From the cell containing the given text, extract its center point as (x, y) coordinate. 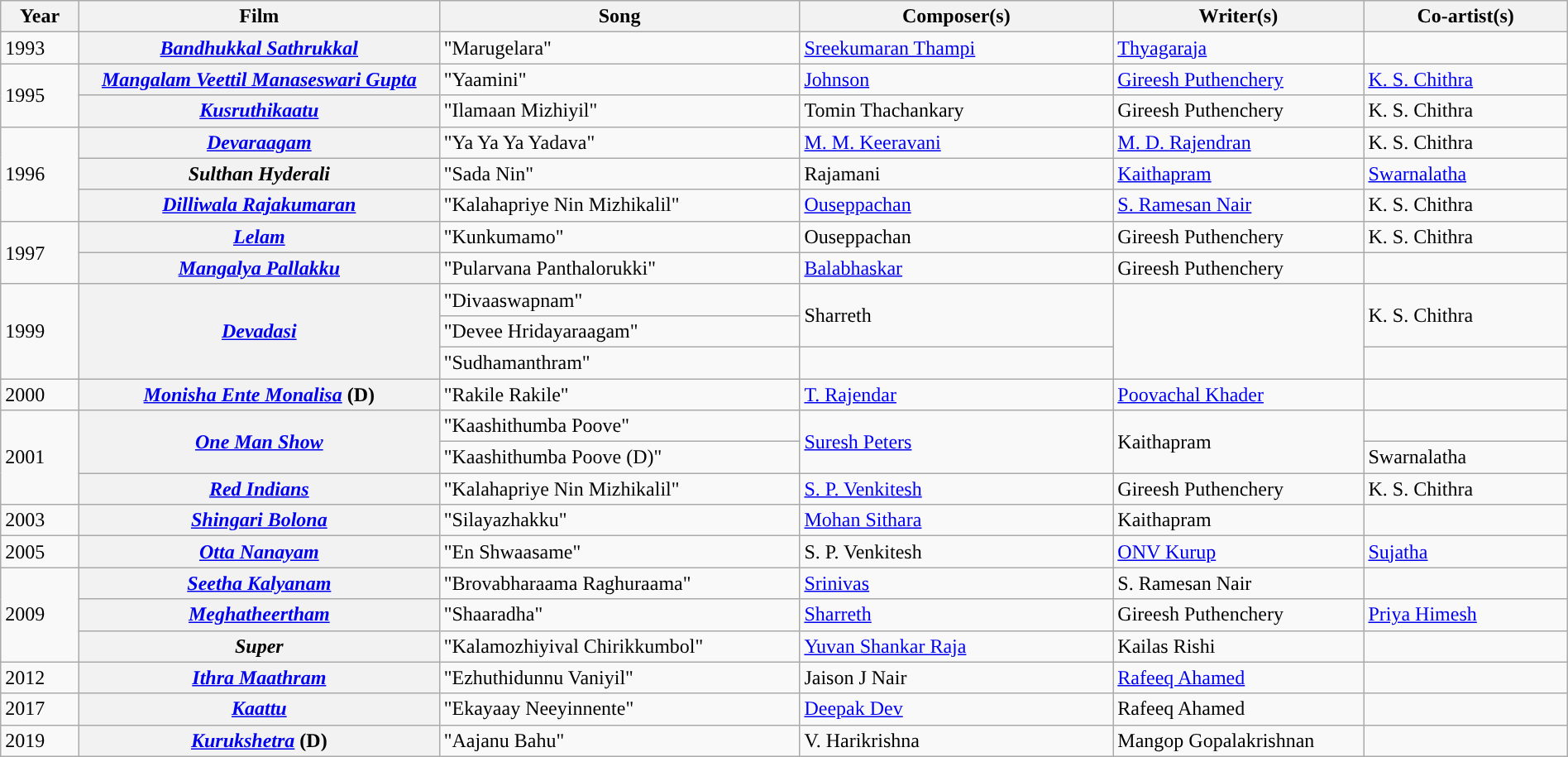
Suresh Peters (956, 442)
Jaison J Nair (956, 678)
Meghatheertham (259, 615)
Poovachal Khader (1239, 395)
Kusruthikaatu (259, 111)
One Man Show (259, 442)
Mangalya Pallakku (259, 268)
"Divaaswapnam" (619, 299)
Yuvan Shankar Raja (956, 646)
"Pularvana Panthalorukki" (619, 268)
2003 (40, 520)
1993 (40, 48)
Kaattu (259, 709)
Mangop Gopalakrishnan (1239, 740)
Kurukshetra (D) (259, 740)
Sreekumaran Thampi (956, 48)
Red Indians (259, 489)
"Devee Hridayaraagam" (619, 331)
"Sada Nin" (619, 174)
ONV Kurup (1239, 552)
Deepak Dev (956, 709)
1997 (40, 252)
"Kunkumamo" (619, 237)
Devadasi (259, 331)
Johnson (956, 79)
Sulthan Hyderali (259, 174)
Seetha Kalyanam (259, 583)
Mohan Sithara (956, 520)
Writer(s) (1239, 17)
Monisha Ente Monalisa (D) (259, 395)
Dilliwala Rajakumaran (259, 205)
"Kaashithumba Poove (D)" (619, 458)
Song (619, 17)
"En Shwaasame" (619, 552)
Otta Nanayam (259, 552)
"Sudhamanthram" (619, 362)
2009 (40, 615)
1996 (40, 174)
M. D. Rajendran (1239, 142)
2000 (40, 395)
Composer(s) (956, 17)
"Marugelara" (619, 48)
Co-artist(s) (1465, 17)
Lelam (259, 237)
Priya Himesh (1465, 615)
2017 (40, 709)
"Ilamaan Mizhiyil" (619, 111)
2019 (40, 740)
Mangalam Veettil Manaseswari Gupta (259, 79)
V. Harikrishna (956, 740)
"Aajanu Bahu" (619, 740)
"Shaaradha" (619, 615)
2005 (40, 552)
Sujatha (1465, 552)
Tomin Thachankary (956, 111)
Balabhaskar (956, 268)
1999 (40, 331)
2012 (40, 678)
Thyagaraja (1239, 48)
Srinivas (956, 583)
"Rakile Rakile" (619, 395)
1995 (40, 95)
Devaraagam (259, 142)
M. M. Keeravani (956, 142)
Film (259, 17)
"Silayazhakku" (619, 520)
Year (40, 17)
Shingari Bolona (259, 520)
Super (259, 646)
Ithra Maathram (259, 678)
"Yaamini" (619, 79)
Kailas Rishi (1239, 646)
T. Rajendar (956, 395)
"Kalamozhiyival Chirikkumbol" (619, 646)
"Ekayaay Neeyinnente" (619, 709)
"Ezhuthidunnu Vaniyil" (619, 678)
Rajamani (956, 174)
Bandhukkal Sathrukkal (259, 48)
2001 (40, 458)
"Ya Ya Ya Yadava" (619, 142)
"Brovabharaama Raghuraama" (619, 583)
"Kaashithumba Poove" (619, 426)
